Search for the cell housing the specified text and yield its (X, Y) center coordinate. 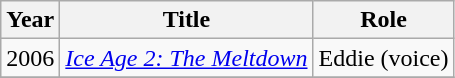
Ice Age 2: The Meltdown (186, 58)
Role (384, 20)
Title (186, 20)
Eddie (voice) (384, 58)
Year (30, 20)
2006 (30, 58)
